Capture the cell that displays the provided text and extract its [x, y] central coordinate. 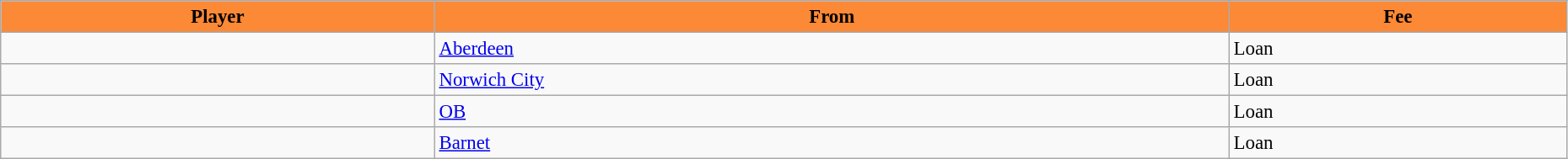
OB [832, 112]
Player [218, 17]
Norwich City [832, 80]
Fee [1398, 17]
From [832, 17]
Aberdeen [832, 49]
Barnet [832, 143]
